Find where the given text appears and provide that cell's center as (x, y) coordinate. 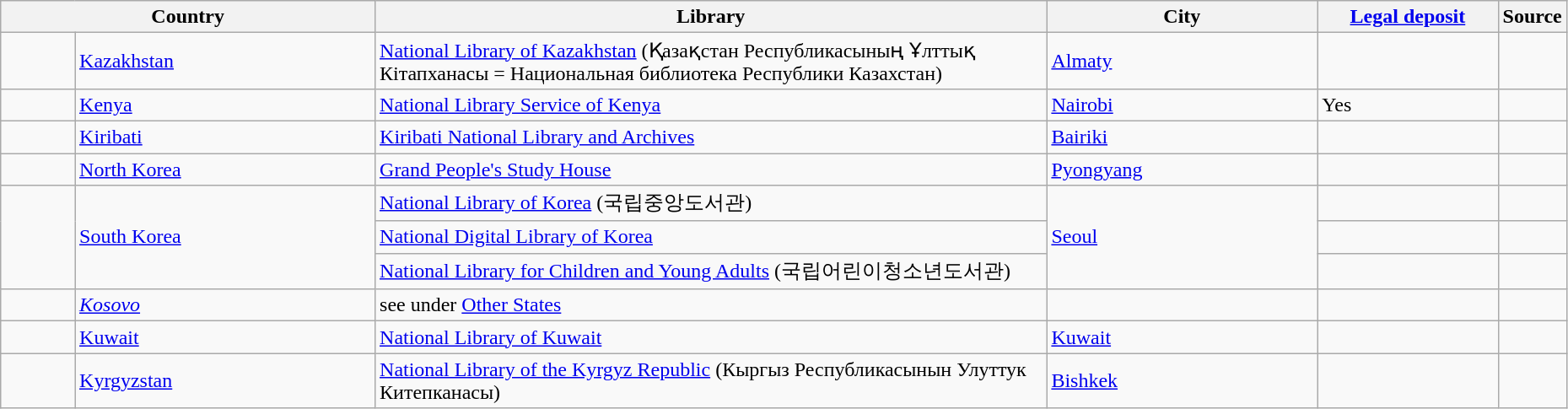
National Library of the Kyrgyz Republic (Кыргыз Республикасынын Улуттук Китепканасы) (711, 381)
Grand People's Study House (711, 170)
National Digital Library of Korea (711, 237)
North Korea (225, 170)
Almaty (1183, 61)
South Korea (225, 238)
National Library of Kuwait (711, 337)
City (1183, 17)
Kenya (225, 105)
Kiribati National Library and Archives (711, 137)
National Library of Korea (국립중앙도서관) (711, 204)
National Library of Kazakhstan (Қазақстан Республикасының Ұлттық Кітапханасы = Национальная библиотека Республики Казахстан) (711, 61)
Source (1532, 17)
Seoul (1183, 238)
National Library Service of Kenya (711, 105)
Kosovo (225, 305)
Bishkek (1183, 381)
Library (711, 17)
Kiribati (225, 137)
Legal deposit (1408, 17)
Nairobi (1183, 105)
Bairiki (1183, 137)
Country (188, 17)
Kazakhstan (225, 61)
see under Other States (711, 305)
Kyrgyzstan (225, 381)
National Library for Children and Young Adults (국립어린이청소년도서관) (711, 272)
Pyongyang (1183, 170)
Yes (1408, 105)
